Locate the cell with the specified text and output its (X, Y) center coordinate. 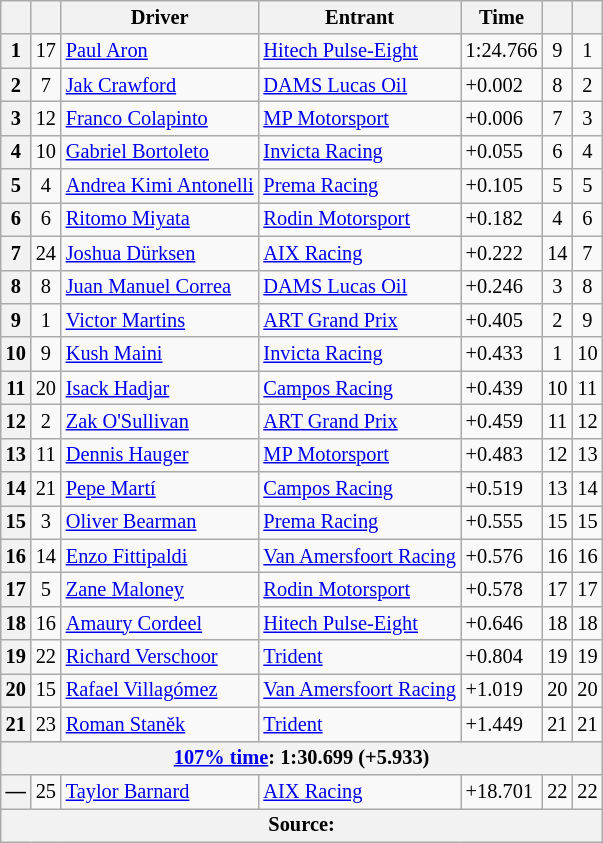
107% time: 1:30.699 (+5.933) (302, 758)
25 (46, 791)
+1.019 (502, 690)
Entrant (360, 17)
Zane Maloney (160, 589)
+0.576 (502, 556)
Gabriel Bortoleto (160, 152)
+0.555 (502, 522)
Roman Staněk (160, 724)
+0.578 (502, 589)
+0.519 (502, 489)
+0.439 (502, 388)
Andrea Kimi Antonelli (160, 186)
Ritomo Miyata (160, 219)
Jak Crawford (160, 85)
24 (46, 253)
Rafael Villagómez (160, 690)
Isack Hadjar (160, 388)
+0.459 (502, 421)
+18.701 (502, 791)
Richard Verschoor (160, 657)
Enzo Fittipaldi (160, 556)
+0.405 (502, 320)
Taylor Barnard (160, 791)
Pepe Martí (160, 489)
Oliver Bearman (160, 522)
Dennis Hauger (160, 455)
Driver (160, 17)
+0.246 (502, 287)
Franco Colapinto (160, 118)
Joshua Dürksen (160, 253)
1:24.766 (502, 51)
23 (46, 724)
Zak O'Sullivan (160, 421)
Amaury Cordeel (160, 623)
+0.006 (502, 118)
Victor Martins (160, 320)
+0.002 (502, 85)
Kush Maini (160, 354)
Source: (302, 825)
+0.055 (502, 152)
Juan Manuel Correa (160, 287)
+0.646 (502, 623)
+0.105 (502, 186)
+0.483 (502, 455)
+0.804 (502, 657)
+1.449 (502, 724)
+0.182 (502, 219)
+0.222 (502, 253)
— (16, 791)
+0.433 (502, 354)
Paul Aron (160, 51)
Time (502, 17)
